Extract the [x, y] coordinate from the center of the cell holding the provided text.  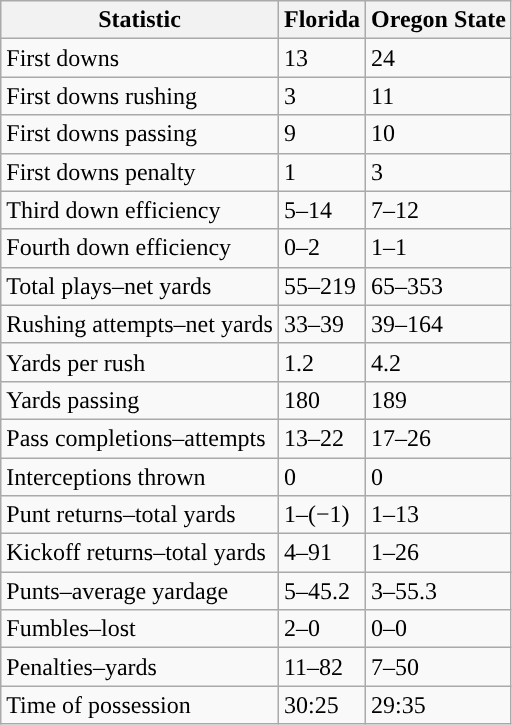
0–0 [439, 629]
17–26 [439, 438]
5–14 [322, 210]
11–82 [322, 667]
First downs passing [140, 134]
Fourth down efficiency [140, 248]
13–22 [322, 438]
0–2 [322, 248]
65–353 [439, 286]
24 [439, 58]
Penalties–yards [140, 667]
7–50 [439, 667]
1–26 [439, 553]
First downs rushing [140, 96]
1–13 [439, 515]
Time of possession [140, 705]
Rushing attempts–net yards [140, 324]
Statistic [140, 20]
189 [439, 400]
Pass completions–attempts [140, 438]
Punt returns–total yards [140, 515]
33–39 [322, 324]
55–219 [322, 286]
4–91 [322, 553]
Yards per rush [140, 362]
Florida [322, 20]
Oregon State [439, 20]
39–164 [439, 324]
13 [322, 58]
29:35 [439, 705]
1–(−1) [322, 515]
Yards passing [140, 400]
Total plays–net yards [140, 286]
4.2 [439, 362]
2–0 [322, 629]
10 [439, 134]
7–12 [439, 210]
3–55.3 [439, 591]
Fumbles–lost [140, 629]
9 [322, 134]
180 [322, 400]
11 [439, 96]
Third down efficiency [140, 210]
1.2 [322, 362]
Kickoff returns–total yards [140, 553]
1–1 [439, 248]
5–45.2 [322, 591]
Punts–average yardage [140, 591]
30:25 [322, 705]
1 [322, 172]
First downs penalty [140, 172]
First downs [140, 58]
Interceptions thrown [140, 477]
